Scan for the cell matching the given text and deliver its [X, Y] coordinate at center. 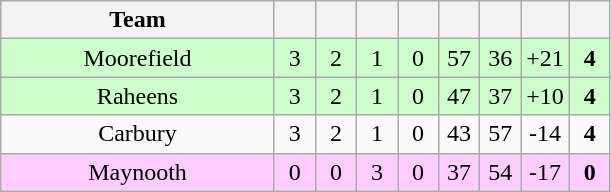
Carbury [138, 134]
36 [500, 58]
-17 [546, 172]
54 [500, 172]
Raheens [138, 96]
Maynooth [138, 172]
Moorefield [138, 58]
-14 [546, 134]
43 [460, 134]
Team [138, 20]
+21 [546, 58]
+10 [546, 96]
47 [460, 96]
